For the text-containing cell, return its midpoint in (X, Y) coordinate format. 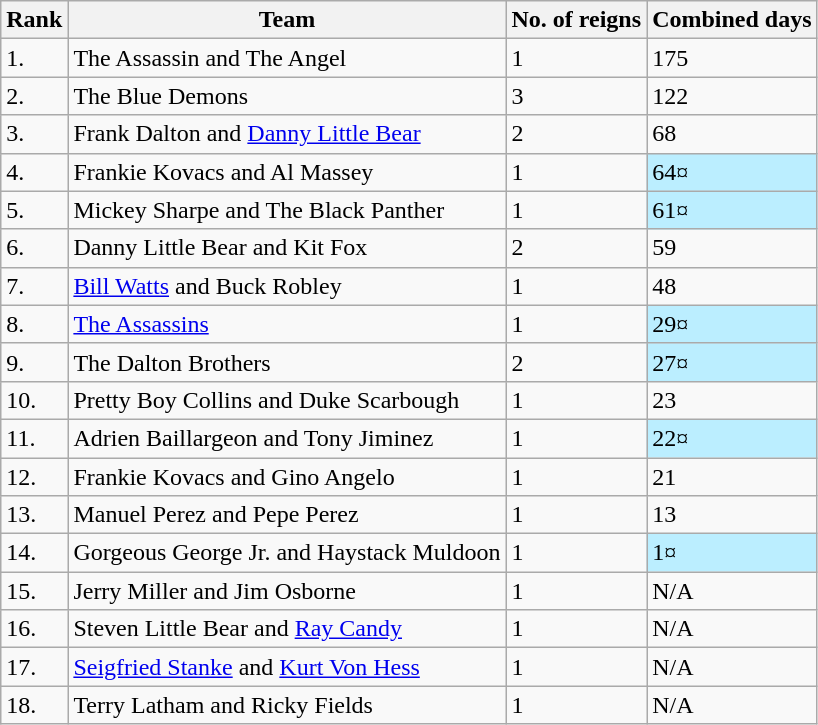
Bill Watts and Buck Robley (287, 286)
Gorgeous George Jr. and Haystack Muldoon (287, 553)
1. (34, 58)
6. (34, 248)
23 (732, 400)
64¤ (732, 172)
11. (34, 438)
18. (34, 705)
Frankie Kovacs and Gino Angelo (287, 477)
48 (732, 286)
Danny Little Bear and Kit Fox (287, 248)
29¤ (732, 324)
Adrien Baillargeon and Tony Jiminez (287, 438)
Combined days (732, 20)
68 (732, 134)
The Blue Demons (287, 96)
2. (34, 96)
22¤ (732, 438)
Terry Latham and Ricky Fields (287, 705)
17. (34, 667)
59 (732, 248)
Jerry Miller and Jim Osborne (287, 591)
175 (732, 58)
61¤ (732, 210)
The Assassins (287, 324)
Steven Little Bear and Ray Candy (287, 629)
13. (34, 515)
21 (732, 477)
14. (34, 553)
Rank (34, 20)
1¤ (732, 553)
5. (34, 210)
12. (34, 477)
10. (34, 400)
No. of reigns (576, 20)
8. (34, 324)
27¤ (732, 362)
Seigfried Stanke and Kurt Von Hess (287, 667)
Pretty Boy Collins and Duke Scarbough (287, 400)
122 (732, 96)
13 (732, 515)
9. (34, 362)
16. (34, 629)
The Dalton Brothers (287, 362)
Manuel Perez and Pepe Perez (287, 515)
Frankie Kovacs and Al Massey (287, 172)
3. (34, 134)
Mickey Sharpe and The Black Panther (287, 210)
7. (34, 286)
The Assassin and The Angel (287, 58)
4. (34, 172)
Team (287, 20)
15. (34, 591)
3 (576, 96)
Frank Dalton and Danny Little Bear (287, 134)
